Determine the (x, y) coordinate at the center of the cell enclosing the given text.  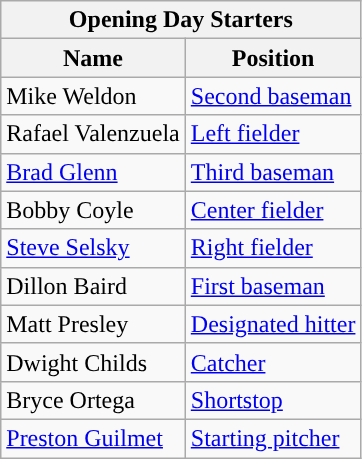
Dillon Baird (94, 286)
Shortstop (273, 400)
Left fielder (273, 134)
Bobby Coyle (94, 210)
Catcher (273, 362)
Rafael Valenzuela (94, 134)
Bryce Ortega (94, 400)
Position (273, 58)
Opening Day Starters (181, 20)
First baseman (273, 286)
Second baseman (273, 96)
Preston Guilmet (94, 438)
Center fielder (273, 210)
Matt Presley (94, 324)
Starting pitcher (273, 438)
Third baseman (273, 172)
Name (94, 58)
Designated hitter (273, 324)
Steve Selsky (94, 248)
Dwight Childs (94, 362)
Mike Weldon (94, 96)
Brad Glenn (94, 172)
Right fielder (273, 248)
